Determine the [x, y] coordinate at the center of the cell enclosing the given text.  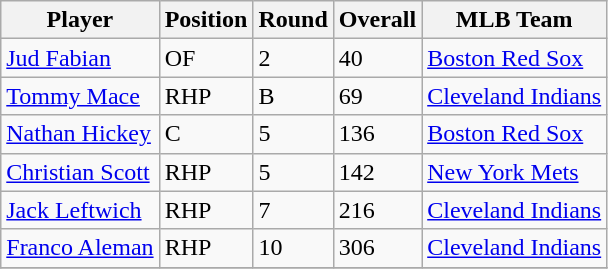
136 [377, 134]
Position [206, 20]
69 [377, 96]
216 [377, 210]
10 [293, 248]
142 [377, 172]
306 [377, 248]
Tommy Mace [80, 96]
7 [293, 210]
40 [377, 58]
New York Mets [514, 172]
MLB Team [514, 20]
Jud Fabian [80, 58]
Overall [377, 20]
Franco Aleman [80, 248]
Jack Leftwich [80, 210]
C [206, 134]
OF [206, 58]
Christian Scott [80, 172]
Player [80, 20]
2 [293, 58]
Nathan Hickey [80, 134]
Round [293, 20]
B [293, 96]
